From the cell containing the given text, extract its center point as (x, y) coordinate. 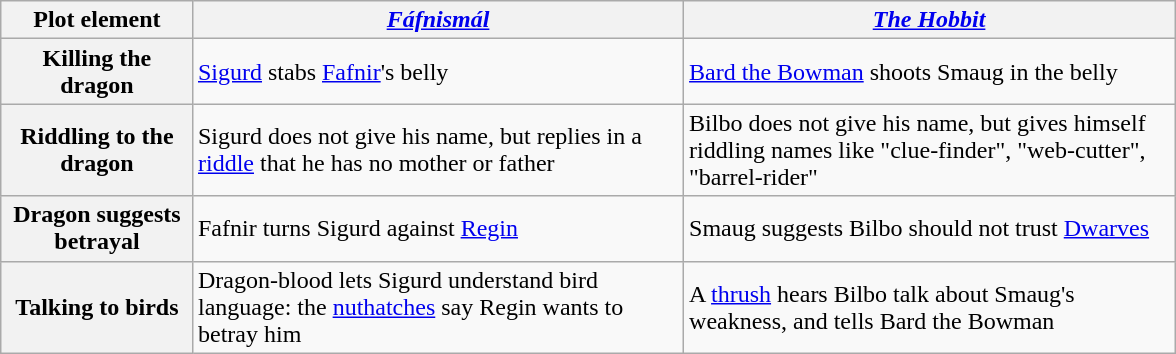
Fáfnismál (438, 20)
Bilbo does not give his name, but gives himself riddling names like "clue-finder", "web-cutter", "barrel-rider" (930, 150)
Riddling to the dragon (96, 150)
Fafnir turns Sigurd against Regin (438, 228)
The Hobbit (930, 20)
Killing the dragon (96, 72)
Plot element (96, 20)
Sigurd does not give his name, but replies in a riddle that he has no mother or father (438, 150)
Smaug suggests Bilbo should not trust Dwarves (930, 228)
Bard the Bowman shoots Smaug in the belly (930, 72)
Talking to birds (96, 307)
Dragon suggests betrayal (96, 228)
Sigurd stabs Fafnir's belly (438, 72)
A thrush hears Bilbo talk about Smaug's weakness, and tells Bard the Bowman (930, 307)
Dragon-blood lets Sigurd understand bird language: the nuthatches say Regin wants to betray him (438, 307)
